Provide the [x, y] coordinate of the cell's center where the given text is located.  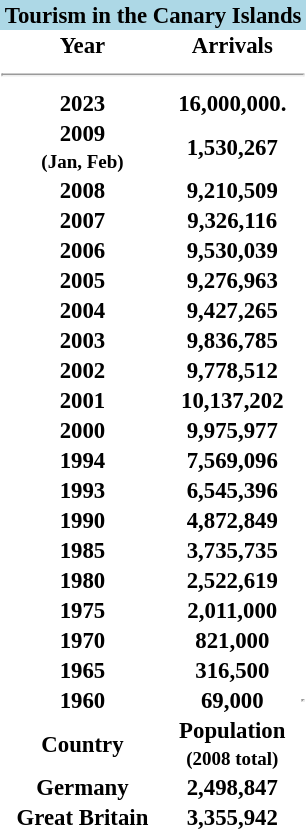
1980 [82, 581]
2005 [82, 281]
2,522,619 [232, 581]
2002 [82, 371]
2009(Jan, Feb) [82, 148]
3,735,735 [232, 551]
2001 [82, 401]
2,011,000 [232, 611]
Tourism in the Canary Islands [153, 15]
2008 [82, 191]
10,137,202 [232, 401]
6,545,396 [232, 491]
4,872,849 [232, 521]
9,530,039 [232, 251]
9,210,509 [232, 191]
1970 [82, 641]
2023 [82, 104]
1,530,267 [232, 148]
7,569,096 [232, 461]
1965 [82, 671]
2004 [82, 311]
1990 [82, 521]
Country [82, 744]
16,000,000. [232, 104]
Year [82, 45]
9,427,265 [232, 311]
1993 [82, 491]
316,500 [232, 671]
2,498,847 [232, 788]
1985 [82, 551]
1960 [82, 701]
9,836,785 [232, 341]
2006 [82, 251]
9,975,977 [232, 431]
Population (2008 total) [232, 744]
Arrivals [232, 45]
2000 [82, 431]
2007 [82, 221]
1975 [82, 611]
9,326,116 [232, 221]
9,778,512 [232, 371]
9,276,963 [232, 281]
1994 [82, 461]
Germany [82, 788]
69,000 [232, 701]
821,000 [232, 641]
2003 [82, 341]
